Output the (X, Y) coordinate of the center of the cell containing the given text.  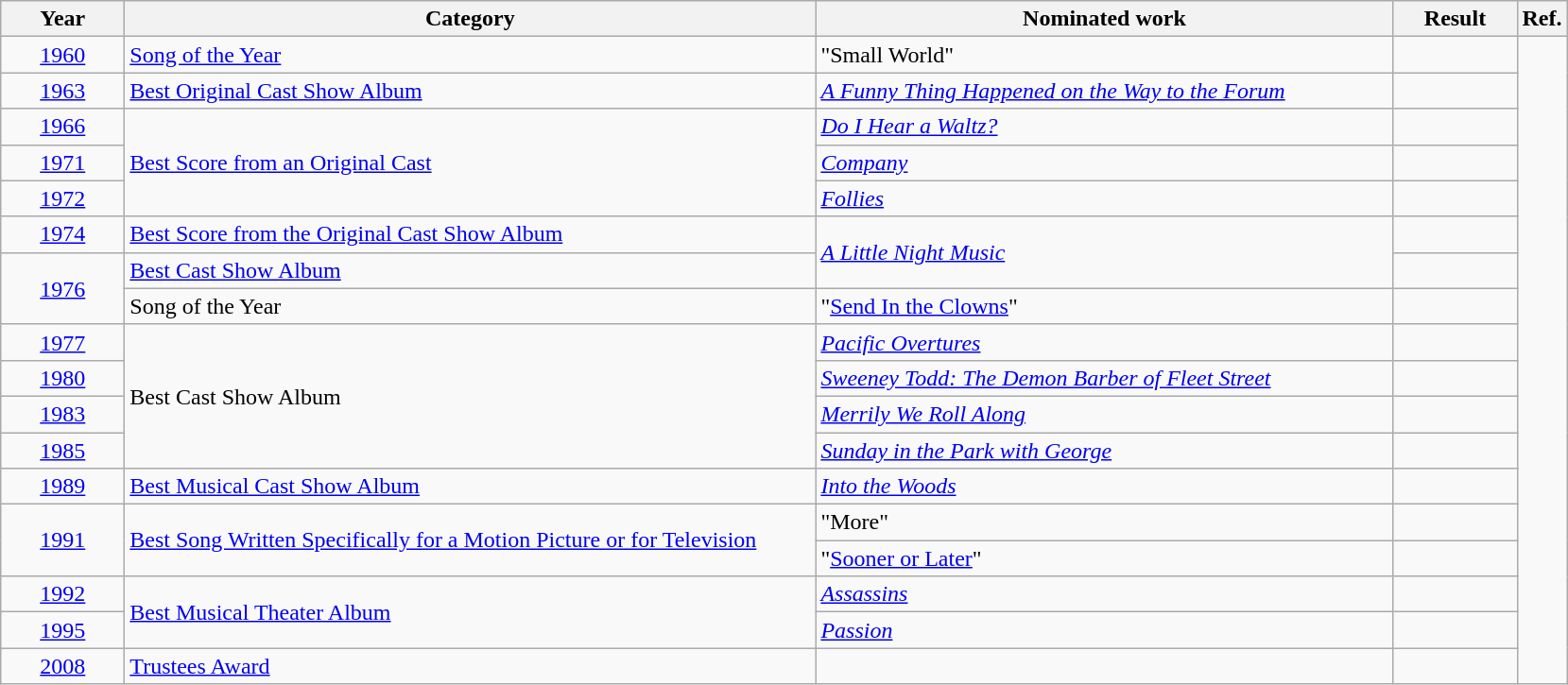
1995 (62, 630)
Year (62, 19)
1976 (62, 288)
Assassins (1104, 594)
1972 (62, 198)
Best Song Written Specifically for a Motion Picture or for Television (471, 540)
A Little Night Music (1104, 252)
"Sooner or Later" (1104, 558)
"Small World" (1104, 55)
Result (1456, 19)
Best Musical Theater Album (471, 612)
1983 (62, 414)
"Send In the Clowns" (1104, 306)
Category (471, 19)
Best Original Cast Show Album (471, 91)
"More" (1104, 522)
Company (1104, 163)
Sweeney Todd: The Demon Barber of Fleet Street (1104, 378)
Best Score from an Original Cast (471, 163)
Into the Woods (1104, 487)
Do I Hear a Waltz? (1104, 127)
Sunday in the Park with George (1104, 451)
1989 (62, 487)
1960 (62, 55)
1963 (62, 91)
1980 (62, 378)
1974 (62, 234)
Trustees Award (471, 666)
1977 (62, 342)
Best Score from the Original Cast Show Album (471, 234)
Merrily We Roll Along (1104, 414)
Ref. (1542, 19)
Follies (1104, 198)
Passion (1104, 630)
A Funny Thing Happened on the Way to the Forum (1104, 91)
1966 (62, 127)
Pacific Overtures (1104, 342)
Best Musical Cast Show Album (471, 487)
1985 (62, 451)
2008 (62, 666)
1971 (62, 163)
Nominated work (1104, 19)
1991 (62, 540)
1992 (62, 594)
